Capture the cell that displays the provided text and extract its [x, y] central coordinate. 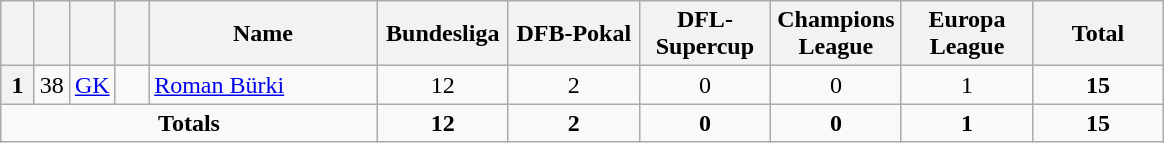
Totals [189, 123]
Bundesliga [442, 34]
Total [1098, 34]
Name [264, 34]
DFB-Pokal [574, 34]
38 [52, 85]
Champions League [836, 34]
Roman Bürki [264, 85]
Europa League [966, 34]
GK [92, 85]
DFL-Supercup [704, 34]
